Search for the cell housing the specified text and yield its [X, Y] center coordinate. 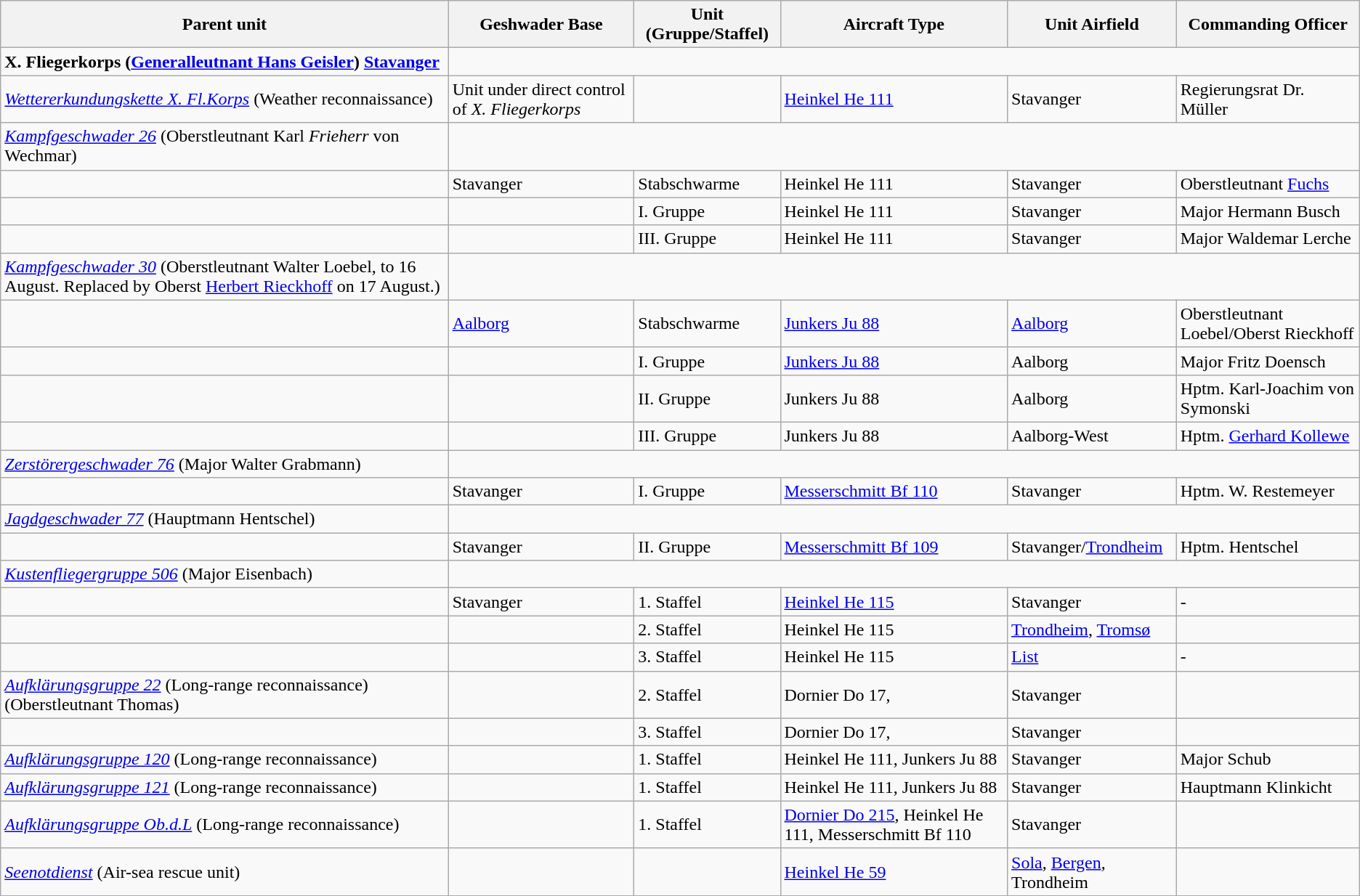
Aufklärungsgruppe Ob.d.L (Long-range reconnaissance) [224, 825]
Major Hermann Busch [1268, 211]
Dornier Do 215, Heinkel He 111, Messerschmitt Bf 110 [894, 825]
Kustenfliegergruppe 506 (Major Eisenbach) [224, 574]
Aufklärungsgruppe 121 (Long-range reconnaissance) [224, 787]
Commanding Officer [1268, 25]
Major Schub [1268, 759]
Heinkel He 59 [894, 871]
Trondheim, Tromsø [1093, 630]
Kampfgeschwader 26 (Oberstleutnant Karl Frieherr von Wechmar) [224, 147]
Aufklärungsgruppe 22 (Long-range reconnaissance) (Oberstleutnant Thomas) [224, 694]
Aalborg-West [1093, 436]
Jagdgeschwader 77 (Hauptmann Hentschel) [224, 519]
Unit under direct control of X. Fliegerkorps [541, 99]
Messerschmitt Bf 110 [894, 492]
Oberstleutnant Loebel/Oberst Rieckhoff [1268, 324]
Kampfgeschwader 30 (Oberstleutnant Walter Loebel, to 16 August. Replaced by Oberst Herbert Rieckhoff on 17 August.) [224, 276]
Stavanger/Trondheim [1093, 547]
Oberstleutnant Fuchs [1268, 184]
Major Fritz Doensch [1268, 361]
Hptm. Gerhard Kollewe [1268, 436]
Regierungsrat Dr. Müller [1268, 99]
Major Waldemar Lerche [1268, 239]
Hptm. Hentschel [1268, 547]
Seenotdienst (Air-sea rescue unit) [224, 871]
X. Fliegerkorps (Generalleutnant Hans Geisler) Stavanger [224, 62]
Unit Airfield [1093, 25]
Zerstörergeschwader 76 (Major Walter Grabmann) [224, 464]
Hptm. Karl-Joachim von Symonski [1268, 398]
Unit (Gruppe/Staffel) [708, 25]
Aufklärungsgruppe 120 (Long-range reconnaissance) [224, 759]
Wettererkundungskette X. Fl.Korps (Weather reconnaissance) [224, 99]
List [1093, 657]
Aircraft Type [894, 25]
Parent unit [224, 25]
Messerschmitt Bf 109 [894, 547]
Hauptmann Klinkicht [1268, 787]
Geshwader Base [541, 25]
Hptm. W. Restemeyer [1268, 492]
Sola, Bergen, Trondheim [1093, 871]
